Detect which cell encompasses the target text, then output its (X, Y) center coordinate. 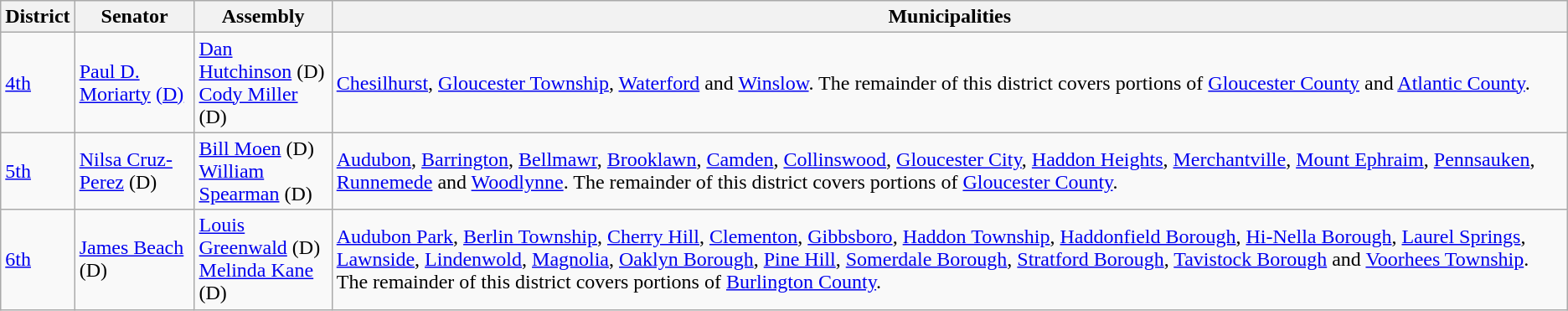
District (38, 17)
Bill Moen (D)William Spearman (D) (263, 171)
Paul D. Moriarty (D) (134, 82)
Assembly (263, 17)
Louis Greenwald (D)Melinda Kane (D) (263, 260)
4th (38, 82)
James Beach (D) (134, 260)
Nilsa Cruz-Perez (D) (134, 171)
Chesilhurst, Gloucester Township, Waterford and Winslow. The remainder of this district covers portions of Gloucester County and Atlantic County. (950, 82)
Municipalities (950, 17)
6th (38, 260)
Senator (134, 17)
Dan Hutchinson (D)Cody Miller (D) (263, 82)
5th (38, 171)
